Return the [X, Y] coordinate for the center point of the cell that contains the specified text.  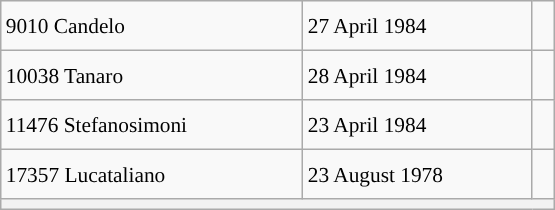
9010 Candelo [152, 26]
27 April 1984 [418, 26]
28 April 1984 [418, 76]
23 April 1984 [418, 125]
17357 Lucataliano [152, 175]
10038 Tanaro [152, 76]
23 August 1978 [418, 175]
11476 Stefanosimoni [152, 125]
